Identify which cell holds the provided text, then report its (X, Y) central coordinate. 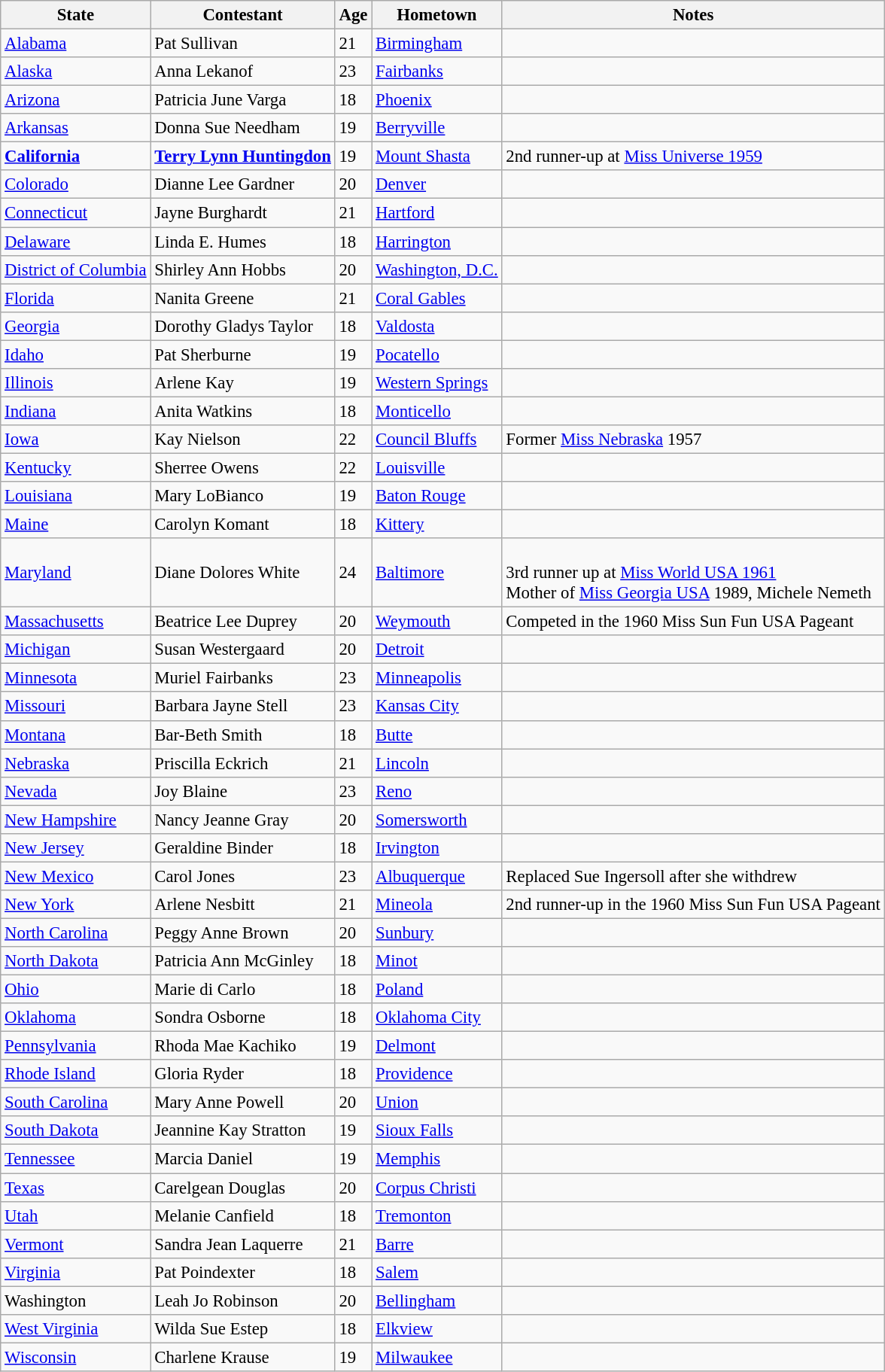
Shirley Ann Hobbs (242, 269)
Salem (436, 1272)
Delmont (436, 1046)
Detroit (436, 649)
Linda E. Humes (242, 242)
Phoenix (436, 100)
Georgia (75, 326)
Providence (436, 1074)
Connecticut (75, 213)
Bellingham (436, 1301)
Oklahoma (75, 1018)
Massachusetts (75, 622)
Nancy Jeanne Gray (242, 820)
Anna Lekanof (242, 71)
Muriel Fairbanks (242, 678)
Alabama (75, 44)
Geraldine Binder (242, 848)
Iowa (75, 440)
Sherree Owens (242, 467)
Denver (436, 184)
Berryville (436, 128)
Leah Jo Robinson (242, 1301)
Wilda Sue Estep (242, 1329)
Kay Nielson (242, 440)
Somersworth (436, 820)
Weymouth (436, 622)
Florida (75, 298)
Gloria Ryder (242, 1074)
Pat Sherburne (242, 354)
Charlene Krause (242, 1357)
Notes (693, 15)
New Hampshire (75, 820)
Jeannine Kay Stratton (242, 1131)
Contestant (242, 15)
Council Bluffs (436, 440)
Memphis (436, 1159)
Former Miss Nebraska 1957 (693, 440)
District of Columbia (75, 269)
Virginia (75, 1272)
Butte (436, 735)
North Dakota (75, 961)
Illinois (75, 383)
Poland (436, 990)
Mount Shasta (436, 157)
Washington (75, 1301)
Oklahoma City (436, 1018)
Hartford (436, 213)
Arlene Kay (242, 383)
Patricia Ann McGinley (242, 961)
Elkview (436, 1329)
Mary Anne Powell (242, 1103)
Arkansas (75, 128)
Pat Poindexter (242, 1272)
Indiana (75, 411)
Replaced Sue Ingersoll after she withdrew (693, 876)
New Jersey (75, 848)
California (75, 157)
Birmingham (436, 44)
Mineola (436, 905)
Dianne Lee Gardner (242, 184)
Rhode Island (75, 1074)
Reno (436, 791)
Diane Dolores White (242, 573)
Milwaukee (436, 1357)
Carelgean Douglas (242, 1188)
Sandra Jean Laquerre (242, 1244)
Baltimore (436, 573)
Barre (436, 1244)
Minot (436, 961)
South Carolina (75, 1103)
Valdosta (436, 326)
Texas (75, 1188)
Mary LoBianco (242, 496)
Louisiana (75, 496)
Baton Rouge (436, 496)
Montana (75, 735)
Minneapolis (436, 678)
Maine (75, 525)
New York (75, 905)
Irvington (436, 848)
Marcia Daniel (242, 1159)
Union (436, 1103)
Priscilla Eckrich (242, 763)
Age (354, 15)
Utah (75, 1215)
Tremonton (436, 1215)
Albuquerque (436, 876)
Sioux Falls (436, 1131)
Pat Sullivan (242, 44)
New Mexico (75, 876)
Maryland (75, 573)
Monticello (436, 411)
Rhoda Mae Kachiko (242, 1046)
Susan Westergaard (242, 649)
Carolyn Komant (242, 525)
Sondra Osborne (242, 1018)
State (75, 15)
Missouri (75, 707)
Sunbury (436, 932)
Delaware (75, 242)
Anita Watkins (242, 411)
Jayne Burghardt (242, 213)
Pocatello (436, 354)
Wisconsin (75, 1357)
24 (354, 573)
Kentucky (75, 467)
Vermont (75, 1244)
Terry Lynn Huntingdon (242, 157)
Hometown (436, 15)
Alaska (75, 71)
Louisville (436, 467)
Minnesota (75, 678)
Kittery (436, 525)
2nd runner-up in the 1960 Miss Sun Fun USA Pageant (693, 905)
Harrington (436, 242)
Peggy Anne Brown (242, 932)
Barbara Jayne Stell (242, 707)
Carol Jones (242, 876)
North Carolina (75, 932)
Colorado (75, 184)
Nebraska (75, 763)
Coral Gables (436, 298)
Kansas City (436, 707)
Marie di Carlo (242, 990)
South Dakota (75, 1131)
3rd runner up at Miss World USA 1961Mother of Miss Georgia USA 1989, Michele Nemeth (693, 573)
Pennsylvania (75, 1046)
Idaho (75, 354)
Nevada (75, 791)
Joy Blaine (242, 791)
Arizona (75, 100)
Lincoln (436, 763)
2nd runner-up at Miss Universe 1959 (693, 157)
Western Springs (436, 383)
Nanita Greene (242, 298)
Donna Sue Needham (242, 128)
Michigan (75, 649)
Competed in the 1960 Miss Sun Fun USA Pageant (693, 622)
Dorothy Gladys Taylor (242, 326)
Corpus Christi (436, 1188)
Tennessee (75, 1159)
Melanie Canfield (242, 1215)
Beatrice Lee Duprey (242, 622)
West Virginia (75, 1329)
Bar-Beth Smith (242, 735)
Arlene Nesbitt (242, 905)
Fairbanks (436, 71)
Patricia June Varga (242, 100)
Ohio (75, 990)
Washington, D.C. (436, 269)
